Identify which cell holds the provided text, then report its (X, Y) central coordinate. 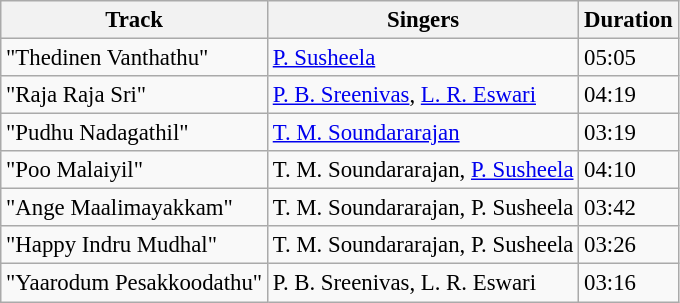
"Poo Malaiyil" (134, 170)
"Thedinen Vanthathu" (134, 58)
04:10 (628, 170)
P. Susheela (422, 58)
Duration (628, 20)
T. M. Soundararajan (422, 133)
"Yaarodum Pesakkoodathu" (134, 283)
Singers (422, 20)
04:19 (628, 95)
Track (134, 20)
"Ange Maalimayakkam" (134, 208)
03:26 (628, 245)
"Raja Raja Sri" (134, 95)
03:42 (628, 208)
03:19 (628, 133)
"Pudhu Nadagathil" (134, 133)
"Happy Indru Mudhal" (134, 245)
03:16 (628, 283)
05:05 (628, 58)
